Search for the cell housing the specified text and yield its [x, y] center coordinate. 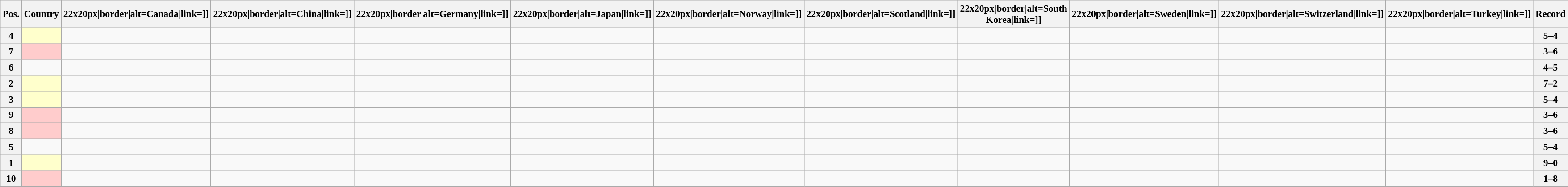
22x20px|border|alt=South Korea|link=]] [1014, 14]
7 [11, 52]
22x20px|border|alt=Japan|link=]] [582, 14]
Pos. [11, 14]
6 [11, 68]
4–5 [1551, 68]
3 [11, 100]
10 [11, 179]
2 [11, 83]
1 [11, 163]
22x20px|border|alt=Scotland|link=]] [881, 14]
22x20px|border|alt=Germany|link=]] [432, 14]
5 [11, 147]
22x20px|border|alt=Canada|link=]] [136, 14]
4 [11, 36]
22x20px|border|alt=Switzerland|link=]] [1302, 14]
Country [42, 14]
22x20px|border|alt=China|link=]] [282, 14]
22x20px|border|alt=Norway|link=]] [729, 14]
22x20px|border|alt=Turkey|link=]] [1459, 14]
9 [11, 115]
22x20px|border|alt=Sweden|link=]] [1144, 14]
Record [1551, 14]
7–2 [1551, 83]
1–8 [1551, 179]
8 [11, 131]
9–0 [1551, 163]
